Capture the cell that displays the provided text and extract its [X, Y] central coordinate. 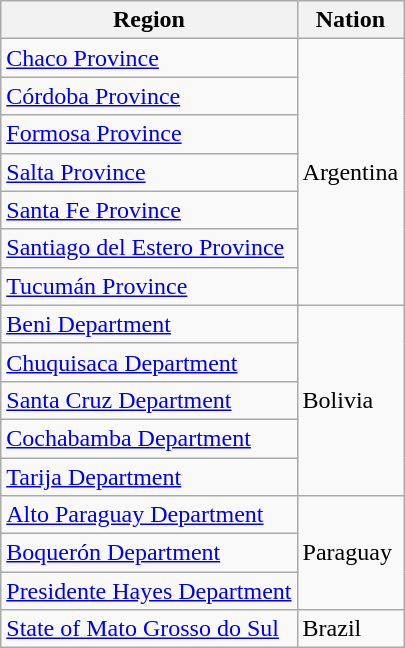
Santa Fe Province [149, 210]
Alto Paraguay Department [149, 515]
Tarija Department [149, 477]
Presidente Hayes Department [149, 591]
Chuquisaca Department [149, 362]
Brazil [350, 629]
Cochabamba Department [149, 438]
Salta Province [149, 172]
Chaco Province [149, 58]
Bolivia [350, 400]
Santiago del Estero Province [149, 248]
Nation [350, 20]
Córdoba Province [149, 96]
Paraguay [350, 553]
Argentina [350, 172]
Santa Cruz Department [149, 400]
Tucumán Province [149, 286]
Beni Department [149, 324]
State of Mato Grosso do Sul [149, 629]
Formosa Province [149, 134]
Region [149, 20]
Boquerón Department [149, 553]
